Locate the cell with the specified text and output its [X, Y] center coordinate. 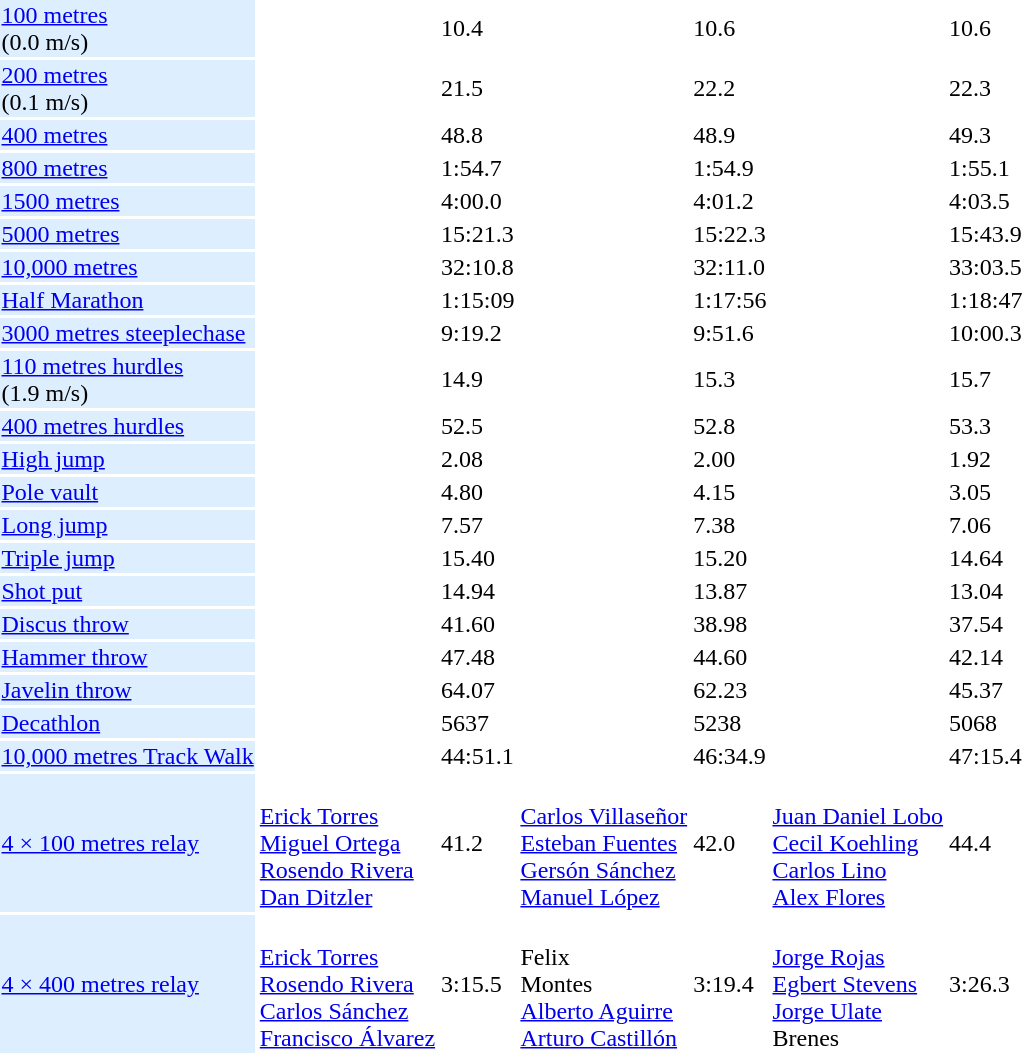
9:19.2 [478, 333]
5637 [478, 723]
1500 metres [128, 201]
38.98 [730, 624]
10.4 [478, 28]
46:34.9 [730, 756]
Juan Daniel Lobo Cecil Koehling Carlos Lino Alex Flores [858, 843]
4.80 [478, 492]
100 metres (0.0 m/s) [128, 28]
15.3 [730, 380]
3:15.5 [478, 984]
800 metres [128, 168]
Decathlon [128, 723]
Erick Torres Miguel Ortega Rosendo Rivera Dan Ditzler [347, 843]
Half Marathon [128, 300]
14.94 [478, 591]
3:19.4 [730, 984]
1:15:09 [478, 300]
14.9 [478, 380]
62.23 [730, 690]
52.5 [478, 426]
7.38 [730, 525]
3000 metres steeplechase [128, 333]
48.8 [478, 135]
10,000 metres [128, 267]
32:11.0 [730, 267]
2.08 [478, 459]
9:51.6 [730, 333]
Triple jump [128, 558]
10,000 metres Track Walk [128, 756]
41.60 [478, 624]
15.40 [478, 558]
5000 metres [128, 234]
64.07 [478, 690]
48.9 [730, 135]
Carlos Villaseñor Esteban Fuentes Gersón Sánchez Manuel López [604, 843]
15:22.3 [730, 234]
Pole vault [128, 492]
44.60 [730, 657]
Erick Torres Rosendo Rivera Carlos Sánchez Francisco Álvarez [347, 984]
110 metres hurdles (1.9 m/s) [128, 380]
400 metres hurdles [128, 426]
15:21.3 [478, 234]
32:10.8 [478, 267]
Felix Montes Alberto Aguirre Arturo Castillón [604, 984]
Long jump [128, 525]
Discus throw [128, 624]
High jump [128, 459]
41.2 [478, 843]
4 × 100 metres relay [128, 843]
47.48 [478, 657]
1:54.7 [478, 168]
Javelin throw [128, 690]
2.00 [730, 459]
5238 [730, 723]
Jorge Rojas Egbert Stevens Jorge Ulate Brenes [858, 984]
52.8 [730, 426]
4:00.0 [478, 201]
21.5 [478, 88]
400 metres [128, 135]
200 metres (0.1 m/s) [128, 88]
44:51.1 [478, 756]
4 × 400 metres relay [128, 984]
15.20 [730, 558]
4.15 [730, 492]
Shot put [128, 591]
1:54.9 [730, 168]
10.6 [730, 28]
22.2 [730, 88]
7.57 [478, 525]
4:01.2 [730, 201]
42.0 [730, 843]
13.87 [730, 591]
Hammer throw [128, 657]
1:17:56 [730, 300]
